Output the [X, Y] coordinate of the center of the cell containing the given text.  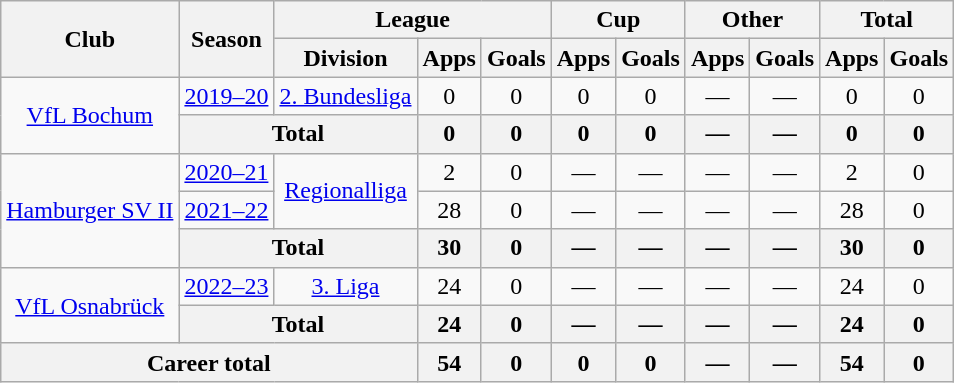
2019–20 [226, 96]
3. Liga [346, 286]
Cup [618, 20]
Division [346, 58]
2022–23 [226, 286]
2021–22 [226, 210]
2020–21 [226, 172]
Other [752, 20]
Regionalliga [346, 191]
2. Bundesliga [346, 96]
Season [226, 39]
VfL Osnabrück [90, 305]
Club [90, 39]
League [412, 20]
Career total [209, 362]
VfL Bochum [90, 115]
Hamburger SV II [90, 210]
